Capture the cell that displays the provided text and extract its [x, y] central coordinate. 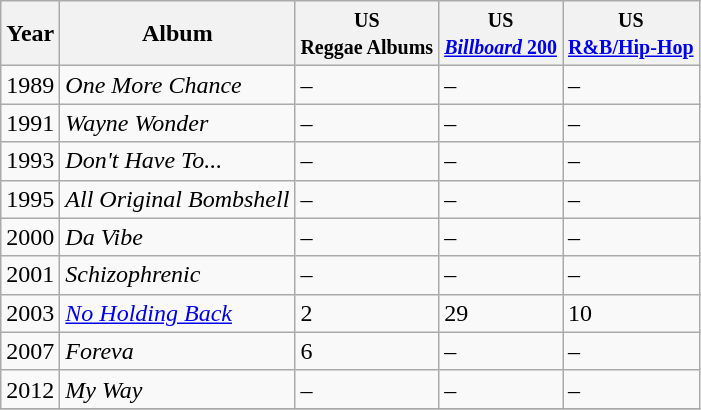
1993 [30, 161]
29 [501, 313]
USBillboard 200 [501, 34]
2000 [30, 237]
USR&B/Hip-Hop [630, 34]
One More Chance [178, 85]
Year [30, 34]
1991 [30, 123]
All Original Bombshell [178, 199]
Foreva [178, 351]
2012 [30, 389]
2007 [30, 351]
Da Vibe [178, 237]
1995 [30, 199]
My Way [178, 389]
10 [630, 313]
Album [178, 34]
6 [367, 351]
No Holding Back [178, 313]
Don't Have To... [178, 161]
Wayne Wonder [178, 123]
2001 [30, 275]
1989 [30, 85]
USReggae Albums [367, 34]
Schizophrenic [178, 275]
2 [367, 313]
2003 [30, 313]
